Return the (X, Y) coordinate for the center point of the cell that contains the specified text.  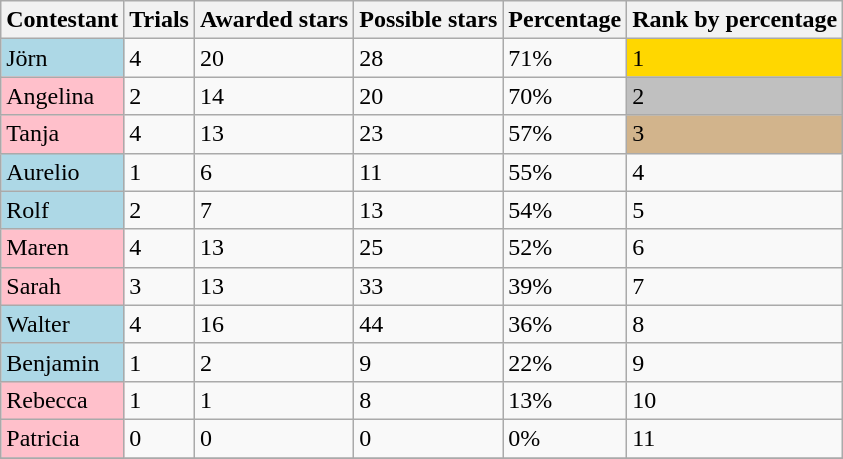
57% (565, 134)
10 (735, 400)
Percentage (565, 20)
Rebecca (62, 400)
Contestant (62, 20)
Angelina (62, 96)
Tanja (62, 134)
14 (274, 96)
Rank by percentage (735, 20)
Trials (160, 20)
13% (565, 400)
44 (428, 324)
Benjamin (62, 362)
Awarded stars (274, 20)
5 (735, 210)
23 (428, 134)
Possible stars (428, 20)
28 (428, 58)
Sarah (62, 286)
71% (565, 58)
Patricia (62, 438)
25 (428, 248)
22% (565, 362)
Jörn (62, 58)
Maren (62, 248)
Rolf (62, 210)
33 (428, 286)
39% (565, 286)
Walter (62, 324)
0% (565, 438)
36% (565, 324)
70% (565, 96)
55% (565, 172)
16 (274, 324)
52% (565, 248)
Aurelio (62, 172)
54% (565, 210)
